From the cell containing the given text, extract its center point as (X, Y) coordinate. 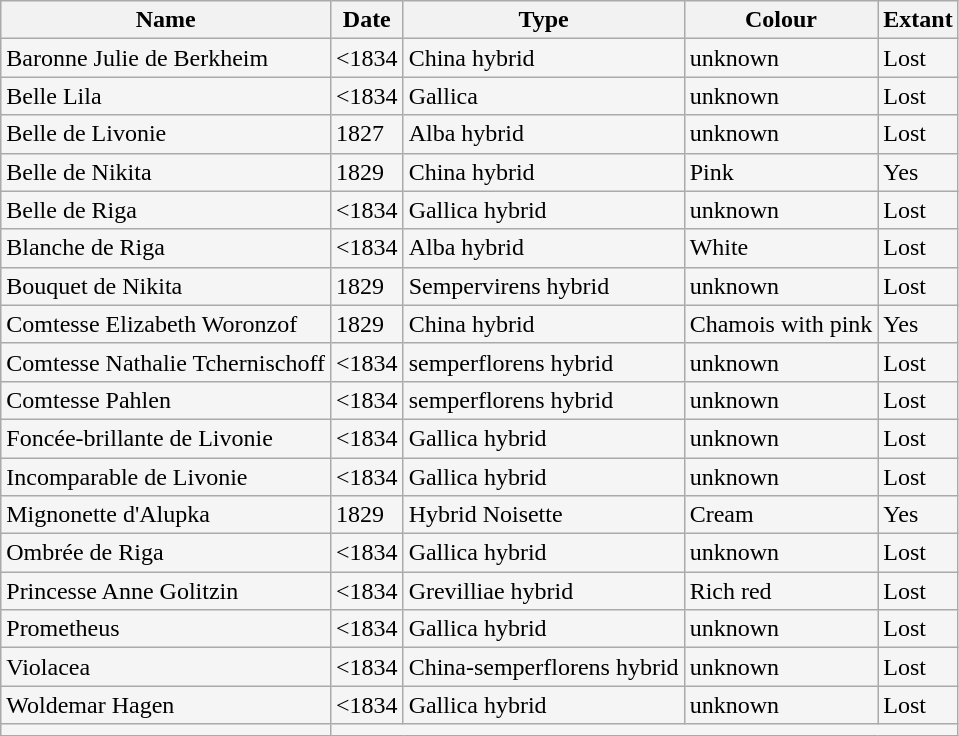
Cream (781, 515)
Comtesse Nathalie Tchernischoff (166, 362)
Woldemar Hagen (166, 705)
Sempervirens hybrid (544, 286)
1827 (366, 134)
Belle de Nikita (166, 172)
Rich red (781, 591)
Gallica (544, 96)
Hybrid Noisette (544, 515)
Belle de Livonie (166, 134)
Grevilliae hybrid (544, 591)
China-semperflorens hybrid (544, 667)
Mignonette d'Alupka (166, 515)
Comtesse Elizabeth Woronzof (166, 324)
Violacea (166, 667)
White (781, 248)
Blanche de Riga (166, 248)
Comtesse Pahlen (166, 400)
Name (166, 20)
Extant (918, 20)
Incomparable de Livonie (166, 477)
Baronne Julie de Berkheim (166, 58)
Date (366, 20)
Type (544, 20)
Princesse Anne Golitzin (166, 591)
Belle de Riga (166, 210)
Colour (781, 20)
Chamois with pink (781, 324)
Foncée-brillante de Livonie (166, 438)
Belle Lila (166, 96)
Bouquet de Nikita (166, 286)
Prometheus (166, 629)
Ombrée de Riga (166, 553)
Pink (781, 172)
